Search for the cell housing the specified text and yield its (X, Y) center coordinate. 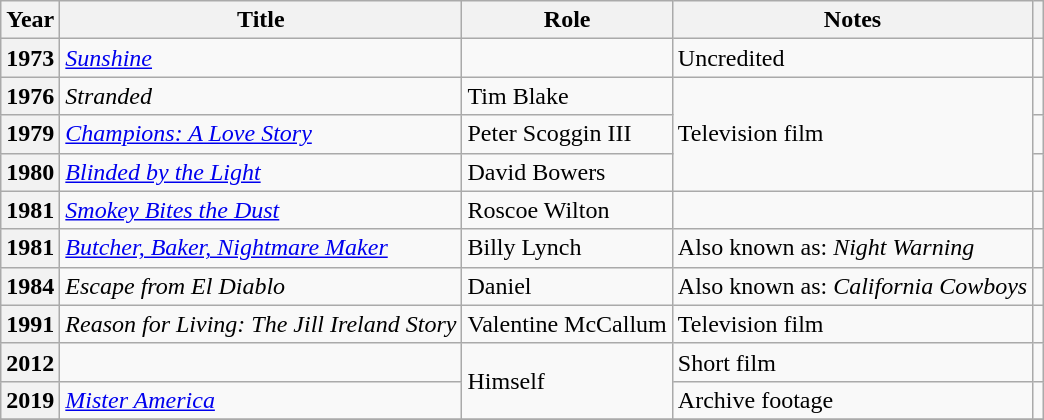
Also known as: California Cowboys (852, 286)
2019 (30, 400)
Title (261, 20)
Notes (852, 20)
Roscoe Wilton (567, 210)
Also known as: Night Warning (852, 248)
Butcher, Baker, Nightmare Maker (261, 248)
1976 (30, 96)
Uncredited (852, 58)
Stranded (261, 96)
1984 (30, 286)
Peter Scoggin III (567, 134)
Role (567, 20)
Himself (567, 381)
Smokey Bites the Dust (261, 210)
Reason for Living: The Jill Ireland Story (261, 324)
David Bowers (567, 172)
1980 (30, 172)
Year (30, 20)
Sunshine (261, 58)
1973 (30, 58)
Archive footage (852, 400)
2012 (30, 362)
Tim Blake (567, 96)
Mister America (261, 400)
1991 (30, 324)
Short film (852, 362)
Billy Lynch (567, 248)
Blinded by the Light (261, 172)
Champions: A Love Story (261, 134)
Valentine McCallum (567, 324)
Escape from El Diablo (261, 286)
1979 (30, 134)
Daniel (567, 286)
